Find where the given text appears and provide that cell's center as [x, y] coordinate. 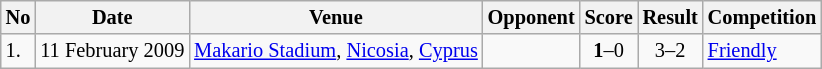
Result [670, 17]
11 February 2009 [112, 51]
1–0 [609, 51]
Date [112, 17]
1. [18, 51]
No [18, 17]
Score [609, 17]
Venue [336, 17]
Opponent [532, 17]
Competition [762, 17]
Friendly [762, 51]
Makario Stadium, Nicosia, Cyprus [336, 51]
3–2 [670, 51]
